Pinpoint the cell where the given text exists, returning its [X, Y] midpoint coordinate. 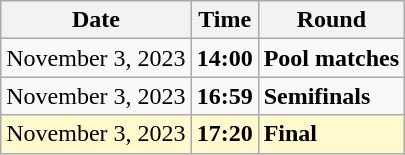
Round [331, 20]
Pool matches [331, 58]
Date [96, 20]
Final [331, 134]
Semifinals [331, 96]
16:59 [224, 96]
Time [224, 20]
14:00 [224, 58]
17:20 [224, 134]
